Capture the cell that displays the provided text and extract its (X, Y) central coordinate. 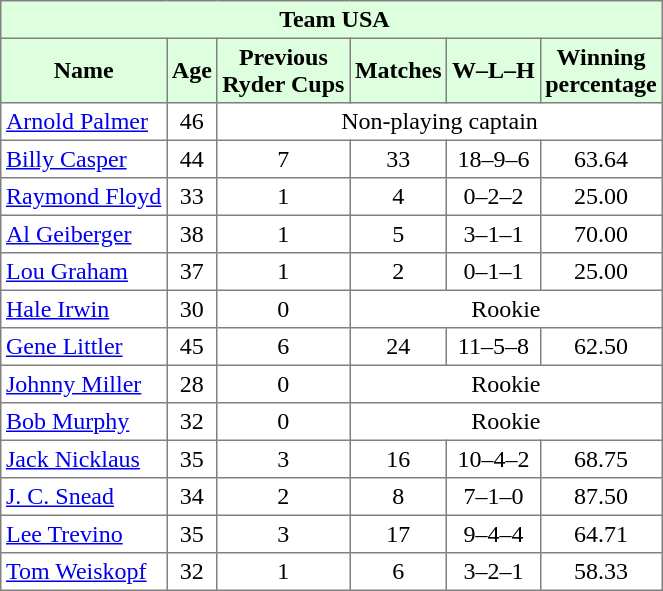
30 (192, 309)
44 (192, 159)
37 (192, 272)
J. C. Snead (84, 497)
68.75 (601, 459)
64.71 (601, 534)
Johnny Miller (84, 384)
18–9–6 (494, 159)
10–4–2 (494, 459)
Lee Trevino (84, 534)
24 (398, 347)
Arnold Palmer (84, 122)
Al Geiberger (84, 234)
3–1–1 (494, 234)
Name (84, 70)
Team USA (332, 20)
Hale Irwin (84, 309)
Lou Graham (84, 272)
0–2–2 (494, 197)
28 (192, 384)
7–1–0 (494, 497)
5 (398, 234)
16 (398, 459)
58.33 (601, 572)
Tom Weiskopf (84, 572)
3–2–1 (494, 572)
Gene Littler (84, 347)
W–L–H (494, 70)
9–4–4 (494, 534)
17 (398, 534)
0–1–1 (494, 272)
Winningpercentage (601, 70)
Billy Casper (84, 159)
Jack Nicklaus (84, 459)
63.64 (601, 159)
PreviousRyder Cups (284, 70)
38 (192, 234)
70.00 (601, 234)
62.50 (601, 347)
Non-playing captain (440, 122)
11–5–8 (494, 347)
4 (398, 197)
8 (398, 497)
87.50 (601, 497)
Raymond Floyd (84, 197)
34 (192, 497)
Bob Murphy (84, 422)
46 (192, 122)
Matches (398, 70)
7 (284, 159)
Age (192, 70)
45 (192, 347)
